Capture the cell that displays the provided text and extract its [X, Y] central coordinate. 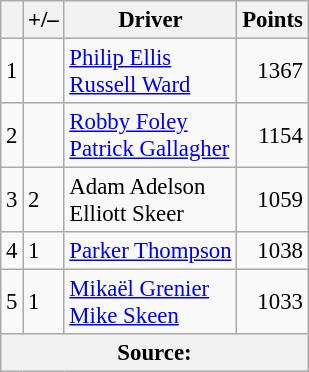
4 [12, 251]
1059 [272, 200]
3 [12, 200]
+/– [44, 20]
1367 [272, 72]
Parker Thompson [150, 251]
Robby Foley Patrick Gallagher [150, 136]
Source: [154, 353]
Mikaël Grenier Mike Skeen [150, 302]
Points [272, 20]
1154 [272, 136]
1033 [272, 302]
5 [12, 302]
Philip Ellis Russell Ward [150, 72]
Adam Adelson Elliott Skeer [150, 200]
Driver [150, 20]
1038 [272, 251]
